Identify which cell holds the provided text, then report its [X, Y] central coordinate. 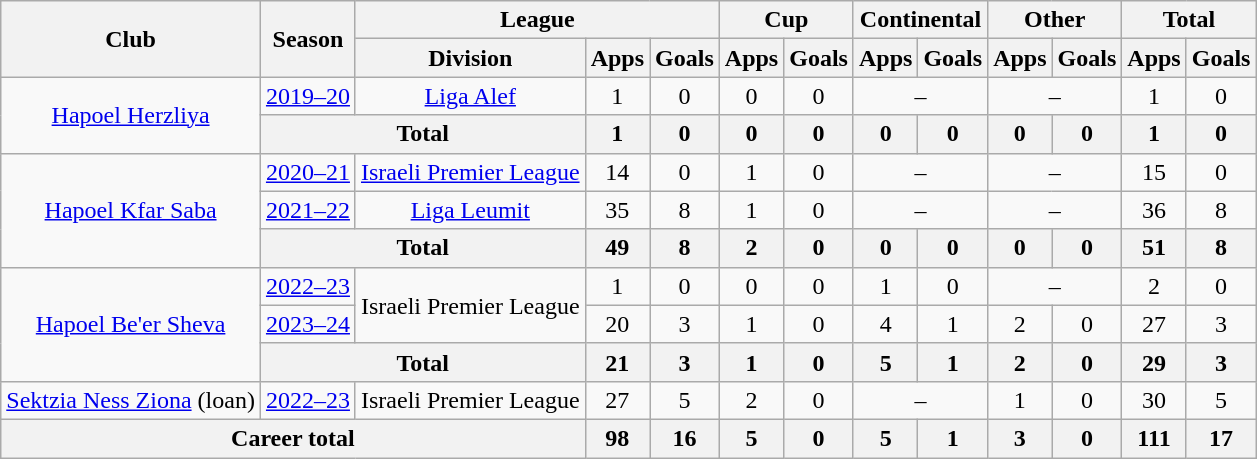
Season [308, 39]
Cup [786, 20]
20 [617, 324]
29 [1154, 362]
Liga Alef [470, 96]
16 [685, 438]
49 [617, 248]
Other [1055, 20]
Hapoel Be'er Sheva [131, 324]
98 [617, 438]
21 [617, 362]
Continental [920, 20]
35 [617, 210]
4 [885, 324]
Division [470, 58]
30 [1154, 400]
Career total [293, 438]
14 [617, 172]
2021–22 [308, 210]
17 [1221, 438]
2020–21 [308, 172]
Club [131, 39]
League [537, 20]
111 [1154, 438]
Liga Leumit [470, 210]
2019–20 [308, 96]
Hapoel Kfar Saba [131, 210]
2023–24 [308, 324]
15 [1154, 172]
Sektzia Ness Ziona (loan) [131, 400]
36 [1154, 210]
51 [1154, 248]
Hapoel Herzliya [131, 115]
